For the text-containing cell, return its midpoint in [x, y] coordinate format. 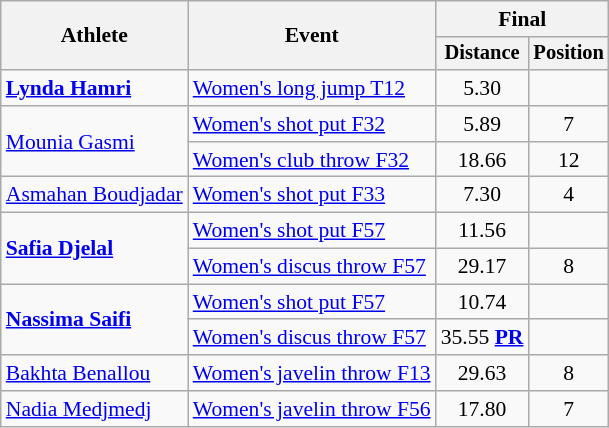
Position [569, 54]
7.30 [482, 195]
4 [569, 195]
29.17 [482, 267]
12 [569, 160]
Women's javelin throw F13 [312, 373]
11.56 [482, 231]
Lynda Hamri [94, 88]
Women's shot put F32 [312, 124]
Final [522, 19]
Women's club throw F32 [312, 160]
Event [312, 36]
10.74 [482, 302]
5.30 [482, 88]
Mounia Gasmi [94, 142]
29.63 [482, 373]
35.55 PR [482, 338]
Distance [482, 54]
Women's shot put F33 [312, 195]
Bakhta Benallou [94, 373]
Women's javelin throw F56 [312, 409]
17.80 [482, 409]
Asmahan Boudjadar [94, 195]
Women's long jump T12 [312, 88]
Nadia Medjmedj [94, 409]
18.66 [482, 160]
5.89 [482, 124]
Nassima Saifi [94, 320]
Athlete [94, 36]
Safia Djelal [94, 248]
